For the text-containing cell, return its midpoint in [X, Y] coordinate format. 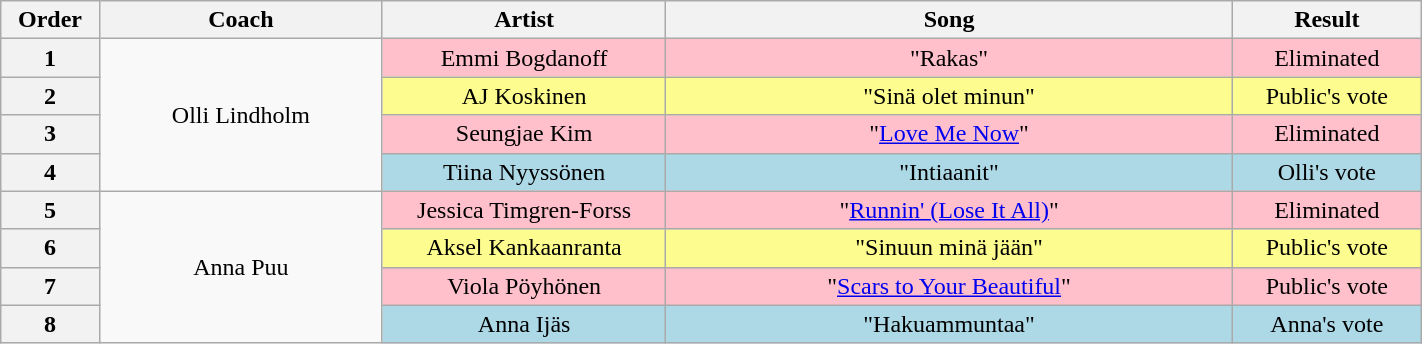
"Rakas" [950, 58]
Result [1326, 20]
3 [50, 134]
Emmi Bogdanoff [524, 58]
"Love Me Now" [950, 134]
Seungjae Kim [524, 134]
Viola Pöyhönen [524, 286]
7 [50, 286]
AJ Koskinen [524, 96]
Anna's vote [1326, 324]
"Hakuammuntaa" [950, 324]
"Sinä olet minun" [950, 96]
Aksel Kankaanranta [524, 248]
Jessica Timgren-Forss [524, 210]
"Runnin' (Lose It All)" [950, 210]
4 [50, 172]
Order [50, 20]
Coach [240, 20]
Anna Puu [240, 267]
1 [50, 58]
2 [50, 96]
"Scars to Your Beautiful" [950, 286]
Song [950, 20]
"Sinuun minä jään" [950, 248]
Olli's vote [1326, 172]
6 [50, 248]
"Intiaanit" [950, 172]
Olli Lindholm [240, 115]
5 [50, 210]
Artist [524, 20]
Anna Ijäs [524, 324]
Tiina Nyyssönen [524, 172]
8 [50, 324]
